Identify which cell holds the provided text, then report its (x, y) central coordinate. 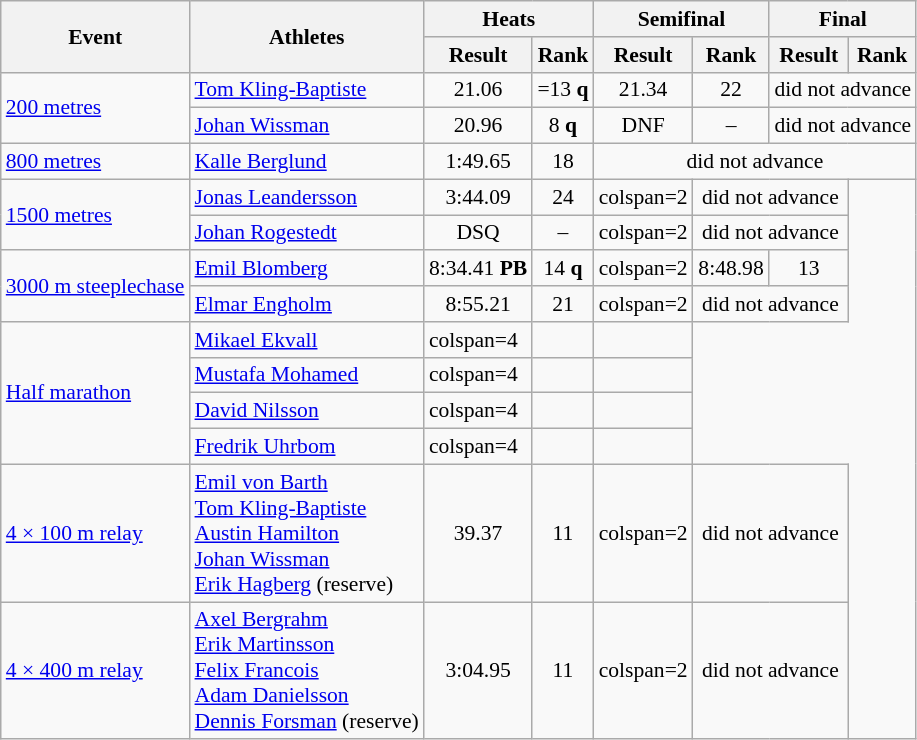
14 q (562, 269)
Mikael Ekvall (307, 340)
Semifinal (682, 19)
8:55.21 (478, 304)
1500 metres (96, 214)
3:04.95 (478, 671)
Emil Blomberg (307, 269)
David Nilsson (307, 411)
13 (808, 269)
8 q (562, 126)
22 (732, 90)
Tom Kling-Baptiste (307, 90)
Fredrik Uhrbom (307, 447)
21 (562, 304)
8:48.98 (732, 269)
4 × 400 m relay (96, 671)
Johan Rogestedt (307, 233)
3000 m steeplechase (96, 286)
4 × 100 m relay (96, 533)
=13 q (562, 90)
Johan Wissman (307, 126)
18 (562, 162)
3:44.09 (478, 197)
21.06 (478, 90)
DNF (644, 126)
20.96 (478, 126)
39.37 (478, 533)
Half marathon (96, 393)
8:34.41 PB (478, 269)
Final (842, 19)
DSQ (478, 233)
200 metres (96, 108)
Mustafa Mohamed (307, 375)
Kalle Berglund (307, 162)
21.34 (644, 90)
Athletes (307, 36)
Axel BergrahmErik MartinssonFelix FrancoisAdam DanielssonDennis Forsman (reserve) (307, 671)
Event (96, 36)
Jonas Leandersson (307, 197)
Heats (509, 19)
Emil von BarthTom Kling-BaptisteAustin HamiltonJohan WissmanErik Hagberg (reserve) (307, 533)
1:49.65 (478, 162)
800 metres (96, 162)
Elmar Engholm (307, 304)
24 (562, 197)
